Extract the [x, y] coordinate from the center of the cell holding the provided text.  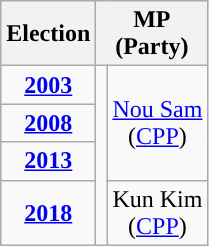
Nou Sam(CPP) [158, 123]
MP(Party) [152, 34]
2003 [48, 85]
Kun Kim(CPP) [158, 212]
Election [48, 34]
2008 [48, 123]
2013 [48, 161]
2018 [48, 212]
